Scan for the cell matching the given text and deliver its [x, y] coordinate at center. 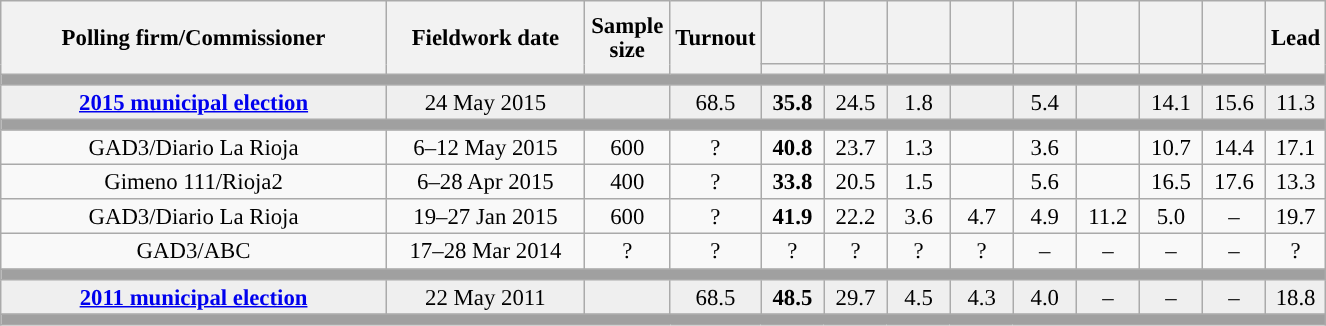
6–12 May 2015 [485, 148]
6–28 Apr 2015 [485, 182]
22.2 [856, 218]
4.9 [1044, 218]
Lead [1296, 38]
16.5 [1170, 182]
17.6 [1234, 182]
1.8 [918, 102]
17–28 Mar 2014 [485, 252]
11.2 [1108, 218]
4.0 [1044, 296]
4.7 [982, 218]
14.1 [1170, 102]
Gimeno 111/Rioja2 [194, 182]
40.8 [792, 148]
19.7 [1296, 218]
13.3 [1296, 182]
5.6 [1044, 182]
19–27 Jan 2015 [485, 218]
5.0 [1170, 218]
14.4 [1234, 148]
24 May 2015 [485, 102]
23.7 [856, 148]
10.7 [1170, 148]
Turnout [716, 38]
Sample size [627, 38]
48.5 [792, 296]
33.8 [792, 182]
4.5 [918, 296]
Polling firm/Commissioner [194, 38]
18.8 [1296, 296]
17.1 [1296, 148]
35.8 [792, 102]
1.5 [918, 182]
5.4 [1044, 102]
15.6 [1234, 102]
1.3 [918, 148]
41.9 [792, 218]
400 [627, 182]
22 May 2011 [485, 296]
Fieldwork date [485, 38]
4.3 [982, 296]
29.7 [856, 296]
2011 municipal election [194, 296]
20.5 [856, 182]
24.5 [856, 102]
GAD3/ABC [194, 252]
11.3 [1296, 102]
2015 municipal election [194, 102]
